Provide the (X, Y) coordinate of the cell's center where the given text is located.  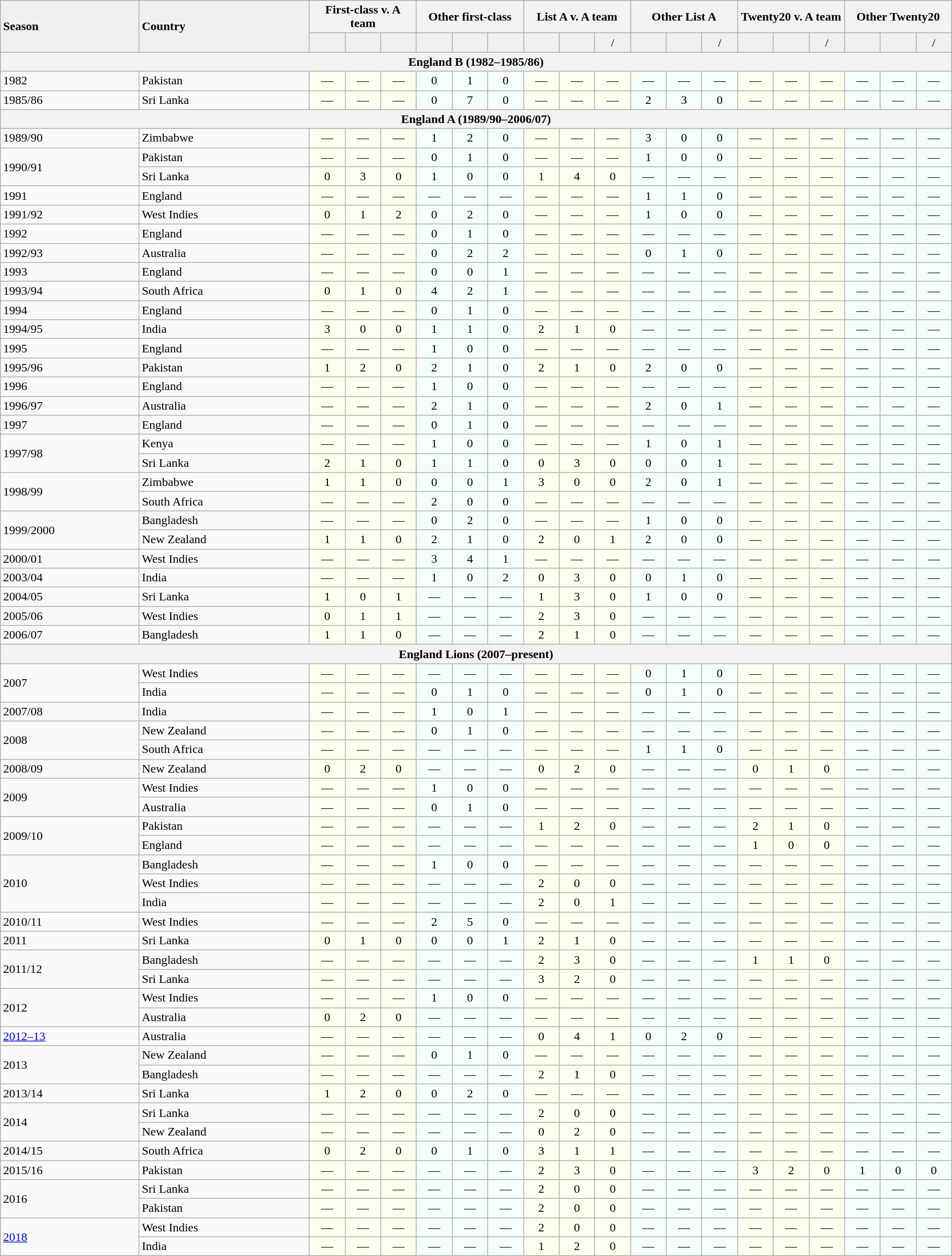
2018 (70, 1237)
2014 (70, 1122)
1982 (70, 81)
1993 (70, 272)
1998/99 (70, 491)
2013/14 (70, 1093)
2004/05 (70, 597)
1995 (70, 348)
England B (1982–1985/86) (476, 62)
Other first-class (470, 17)
England A (1989/90–2006/07) (476, 119)
First-class v. A team (363, 17)
1996 (70, 387)
2008/09 (70, 769)
2006/07 (70, 635)
England Lions (2007–present) (476, 654)
Other Twenty20 (898, 17)
2011 (70, 941)
1991/92 (70, 214)
2016 (70, 1199)
1997/98 (70, 453)
5 (470, 922)
2008 (70, 740)
2010 (70, 883)
Season (70, 26)
2005/06 (70, 616)
2007 (70, 683)
1985/86 (70, 100)
1991 (70, 195)
2003/04 (70, 578)
Other List A (684, 17)
List A v. A team (576, 17)
1994 (70, 310)
2015/16 (70, 1170)
2013 (70, 1065)
1990/91 (70, 167)
2012 (70, 1008)
1989/90 (70, 138)
2010/11 (70, 922)
2011/12 (70, 969)
1995/96 (70, 367)
1992 (70, 233)
1996/97 (70, 406)
1992/93 (70, 253)
1993/94 (70, 291)
Country (224, 26)
2009/10 (70, 835)
2000/01 (70, 559)
2009 (70, 797)
2007/08 (70, 711)
7 (470, 100)
1999/2000 (70, 530)
1997 (70, 425)
2012–13 (70, 1036)
Twenty20 v. A team (791, 17)
Kenya (224, 444)
2014/15 (70, 1151)
1994/95 (70, 329)
